From the cell containing the given text, extract its center point as (X, Y) coordinate. 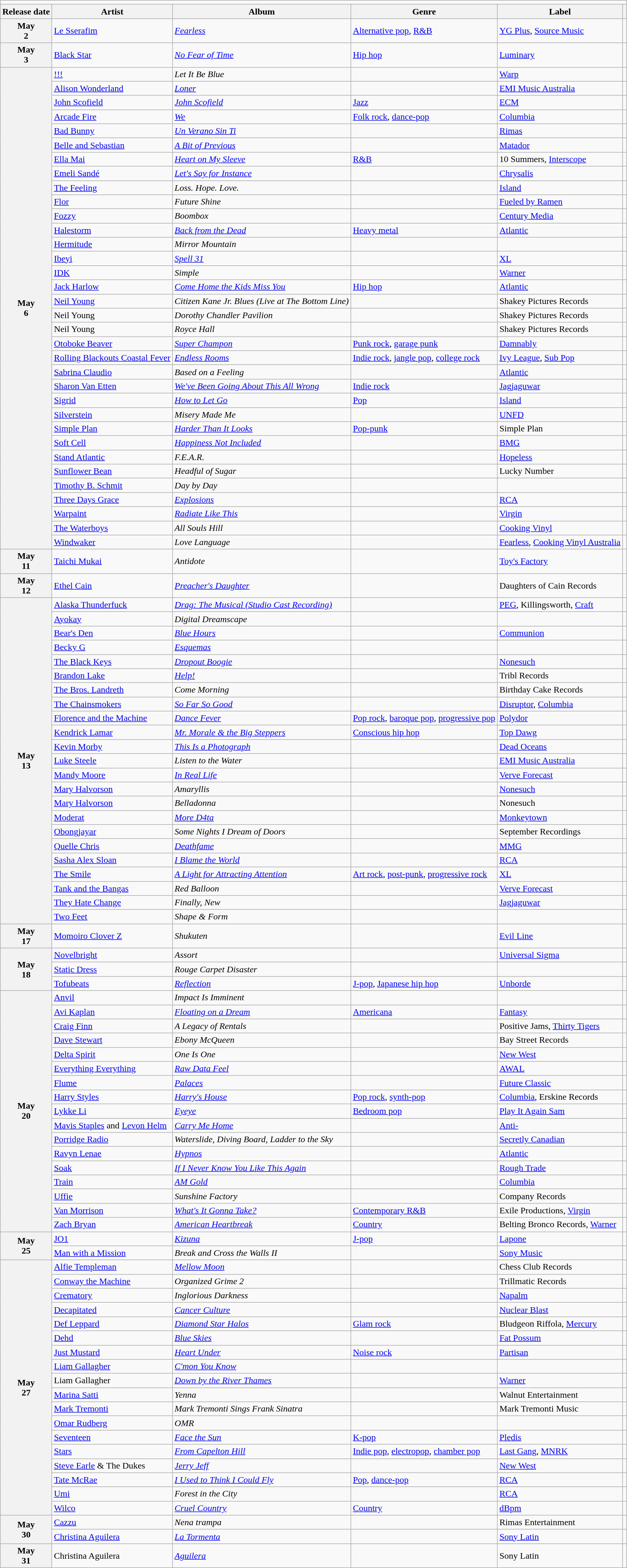
Sasha Alex Sloan (112, 860)
Jack Harlow (112, 287)
Lykke Li (112, 1111)
Halestorm (112, 230)
Cazzu (112, 1522)
Disruptor, Columbia (560, 704)
Novelbright (112, 955)
Flume (112, 1083)
Crematory (112, 1295)
So Far So Good (262, 704)
Fueled by Ramen (560, 202)
Stand Atlantic (112, 457)
Dropout Boogie (262, 661)
Assort (262, 955)
Marina Satti (112, 1395)
Stars (112, 1451)
Royce Hall (262, 329)
Pop rock, synth-pop (424, 1097)
Bay Street Records (560, 1040)
From Capelton Hill (262, 1451)
Harry's House (262, 1097)
We (262, 117)
Alaska Thunderfuck (112, 605)
Heavy metal (424, 230)
Luke Steele (112, 761)
PEG, Killingsworth, Craft (560, 605)
JO1 (112, 1239)
Sabrina Claudio (112, 372)
IDK (112, 273)
Fearless, Cooking Vinyl Australia (560, 542)
Kizuna (262, 1239)
Pop-punk (424, 429)
Art rock, post-punk, progressive rock (424, 874)
Alternative pop, R&B (424, 31)
Dave Stewart (112, 1040)
Ravyn Lenae (112, 1154)
Delta Spirit (112, 1054)
Shape & Form (262, 917)
May30 (26, 1529)
Reflection (262, 983)
Wilco (112, 1508)
Dead Oceans (560, 747)
Top Dawg (560, 732)
Pop rock, baroque pop, progressive pop (424, 718)
C'mon You Know (262, 1366)
Bedroom pop (424, 1111)
Unborde (560, 983)
No Fear of Time (262, 55)
Le Sserafim (112, 31)
Help! (262, 676)
Pop (424, 400)
One Is One (262, 1054)
Indie pop, electropop, chamber pop (424, 1451)
Hopeless (560, 457)
Decapitated (112, 1309)
Waterslide, Diving Board, Ladder to the Sky (262, 1140)
Mark Tremonti Music (560, 1409)
10 Summers, Interscope (560, 159)
Nuclear Blast (560, 1309)
Evil Line (560, 936)
Static Dress (112, 969)
The Black Keys (112, 661)
Alison Wonderland (112, 88)
Rimas Entertainment (560, 1522)
Genre (424, 12)
May25 (26, 1246)
Misery Made Me (262, 415)
Hermitude (112, 244)
Polydor (560, 718)
Preacher's Daughter (262, 586)
We've Been Going About This All Wrong (262, 386)
Kevin Morby (112, 747)
Otoboke Beaver (112, 343)
Everything Everything (112, 1068)
Bear's Den (112, 633)
Bad Bunny (112, 131)
Tribl Records (560, 676)
Based on a Feeling (262, 372)
Mark Tremonti (112, 1409)
Communion (560, 633)
F.E.A.R. (262, 457)
May13 (26, 761)
Toy's Factory (560, 561)
Floating on a Dream (262, 1012)
Tank and the Bangas (112, 888)
Black Star (112, 55)
Belladonna (262, 803)
Ella Mai (112, 159)
Mr. Morale & the Big Steppers (262, 732)
Let's Say for Instance (262, 173)
Ibeyi (112, 259)
May6 (26, 308)
Nena trampa (262, 1522)
Pledis (560, 1437)
La Tormenta (262, 1536)
UNFD (560, 415)
May31 (26, 1556)
Van Morrison (112, 1210)
May3 (26, 55)
Umi (112, 1494)
A Legacy of Rentals (262, 1026)
Loss. Hope. Love. (262, 187)
Come Home the Kids Miss You (262, 287)
Walnut Entertainment (560, 1395)
Love Language (262, 542)
Digital Dreamscape (262, 619)
Yenna (262, 1395)
Rimas (560, 131)
A Bit of Previous (262, 145)
Belle and Sebastian (112, 145)
Belting Bronco Records, Warner (560, 1225)
Play It Again Sam (560, 1111)
Aguilera (262, 1556)
Sunshine Factory (262, 1196)
MMG (560, 846)
Listen to the Water (262, 761)
Drag: The Musical (Studio Cast Recording) (262, 605)
All Souls Hill (262, 528)
Release date (26, 12)
Tofubeats (112, 983)
Future Classic (560, 1083)
Rough Trade (560, 1168)
Porridge Radio (112, 1140)
Tate McRae (112, 1480)
September Recordings (560, 831)
Def Leppard (112, 1324)
Last Gang, MNRK (560, 1451)
Universal Sigma (560, 955)
Damnably (560, 343)
Lapone (560, 1239)
Silverstein (112, 415)
Seventeen (112, 1437)
More D4ta (262, 817)
The Feeling (112, 187)
The Waterboys (112, 528)
Rolling Blackouts Coastal Fever (112, 358)
Century Media (560, 216)
Positive Jams, Thirty Tigers (560, 1026)
BMG (560, 443)
Sony Music (560, 1253)
Columbia, Erskine Records (560, 1097)
Obongjayar (112, 831)
Alfie Templeman (112, 1267)
I Used to Think I Could Fly (262, 1480)
Impact Is Imminent (262, 998)
They Hate Change (112, 903)
The Bros. Landreth (112, 690)
Diamond Star Halos (262, 1324)
Brandon Lake (112, 676)
Label (560, 12)
Amaryllis (262, 789)
Noise rock (424, 1352)
Dance Fever (262, 718)
May27 (26, 1387)
This Is a Photograph (262, 747)
Carry Me Home (262, 1125)
Ivy League, Sub Pop (560, 358)
Spell 31 (262, 259)
How to Let Go (262, 400)
Heart Under (262, 1352)
Becky G (112, 647)
Mirror Mountain (262, 244)
Deathfame (262, 846)
Headful of Sugar (262, 471)
Esquemas (262, 647)
Napalm (560, 1295)
Back from the Dead (262, 230)
The Chainsmokers (112, 704)
Luminary (560, 55)
Just Mustard (112, 1352)
Anti- (560, 1125)
Fozzy (112, 216)
Ayokay (112, 619)
Fantasy (560, 1012)
AWAL (560, 1068)
May18 (26, 969)
Jerry Jeff (262, 1466)
Lucky Number (560, 471)
Palaces (262, 1083)
Cruel Country (262, 1508)
Finally, New (262, 903)
Citizen Kane Jr. Blues (Live at The Bottom Line) (262, 301)
Kendrick Lamar (112, 732)
Endless Rooms (262, 358)
Simple (262, 273)
Train (112, 1182)
Timothy B. Schmit (112, 485)
Organized Grime 2 (262, 1281)
Heart on My Sleeve (262, 159)
Fearless (262, 31)
Steve Earle & The Dukes (112, 1466)
Windwaker (112, 542)
Fat Possum (560, 1338)
Mark Tremonti Sings Frank Sinatra (262, 1409)
Down by the River Thames (262, 1381)
Anvil (112, 998)
Zach Bryan (112, 1225)
J-pop (424, 1239)
Indie rock, jangle pop, college rock (424, 358)
Sigrid (112, 400)
What's It Gonna Take? (262, 1210)
AM Gold (262, 1182)
Conscious hip hop (424, 732)
If I Never Know You Like This Again (262, 1168)
Man with a Mission (112, 1253)
I Blame the World (262, 860)
Folk rock, dance-pop (424, 117)
Omar Rudberg (112, 1423)
May20 (26, 1111)
Cooking Vinyl (560, 528)
Boombox (262, 216)
Eyeye (262, 1111)
Matador (560, 145)
Soak (112, 1168)
Album (262, 12)
Ebony McQueen (262, 1040)
dBpm (560, 1508)
May2 (26, 31)
Ethel Cain (112, 586)
Artist (112, 12)
Dehd (112, 1338)
May12 (26, 586)
Shukuten (262, 936)
Avi Kaplan (112, 1012)
Taichi Mukai (112, 561)
In Real Life (262, 775)
Loner (262, 88)
Harder Than It Looks (262, 429)
Uffie (112, 1196)
Harry Styles (112, 1097)
A Light for Attracting Attention (262, 874)
Face the Sun (262, 1437)
Birthday Cake Records (560, 690)
ECM (560, 102)
Mandy Moore (112, 775)
Forest in the City (262, 1494)
American Heartbreak (262, 1225)
Exile Productions, Virgin (560, 1210)
Florence and the Machine (112, 718)
Un Verano Sin Ti (262, 131)
Craig Finn (112, 1026)
Two Feet (112, 917)
Radiate Like This (262, 514)
Blue Skies (262, 1338)
Some Nights I Dream of Doors (262, 831)
Contemporary R&B (424, 1210)
Day by Day (262, 485)
!!! (112, 74)
Americana (424, 1012)
Warpaint (112, 514)
Virgin (560, 514)
Blue Hours (262, 633)
Company Records (560, 1196)
Inglorious Darkness (262, 1295)
Cancer Culture (262, 1309)
Chess Club Records (560, 1267)
Come Morning (262, 690)
Sunflower Bean (112, 471)
OMR (262, 1423)
Moderat (112, 817)
Quelle Chris (112, 846)
Super Champon (262, 343)
Pop, dance-pop (424, 1480)
YG Plus, Source Music (560, 31)
Daughters of Cain Records (560, 586)
May17 (26, 936)
Mellow Moon (262, 1267)
Dorothy Chandler Pavilion (262, 315)
J-pop, Japanese hip hop (424, 983)
May11 (26, 561)
Jazz (424, 102)
Let It Be Blue (262, 74)
Future Shine (262, 202)
The Smile (112, 874)
Secretly Canadian (560, 1140)
Three Days Grace (112, 500)
Conway the Machine (112, 1281)
Happiness Not Included (262, 443)
Bludgeon Riffola, Mercury (560, 1324)
Glam rock (424, 1324)
Indie rock (424, 386)
Soft Cell (112, 443)
Flor (112, 202)
Red Balloon (262, 888)
Punk rock, garage punk (424, 343)
Explosions (262, 500)
Chrysalis (560, 173)
Partisan (560, 1352)
K-pop (424, 1437)
Monkeytown (560, 817)
Sharon Van Etten (112, 386)
Mavis Staples and Levon Helm (112, 1125)
Warp (560, 74)
Break and Cross the Walls II (262, 1253)
Rouge Carpet Disaster (262, 969)
Arcade Fire (112, 117)
Momoiro Clover Z (112, 936)
Hypnos (262, 1154)
Raw Data Feel (262, 1068)
Emeli Sandé (112, 173)
Trillmatic Records (560, 1281)
R&B (424, 159)
Antidote (262, 561)
